Scan for the cell matching the given text and deliver its (X, Y) coordinate at center. 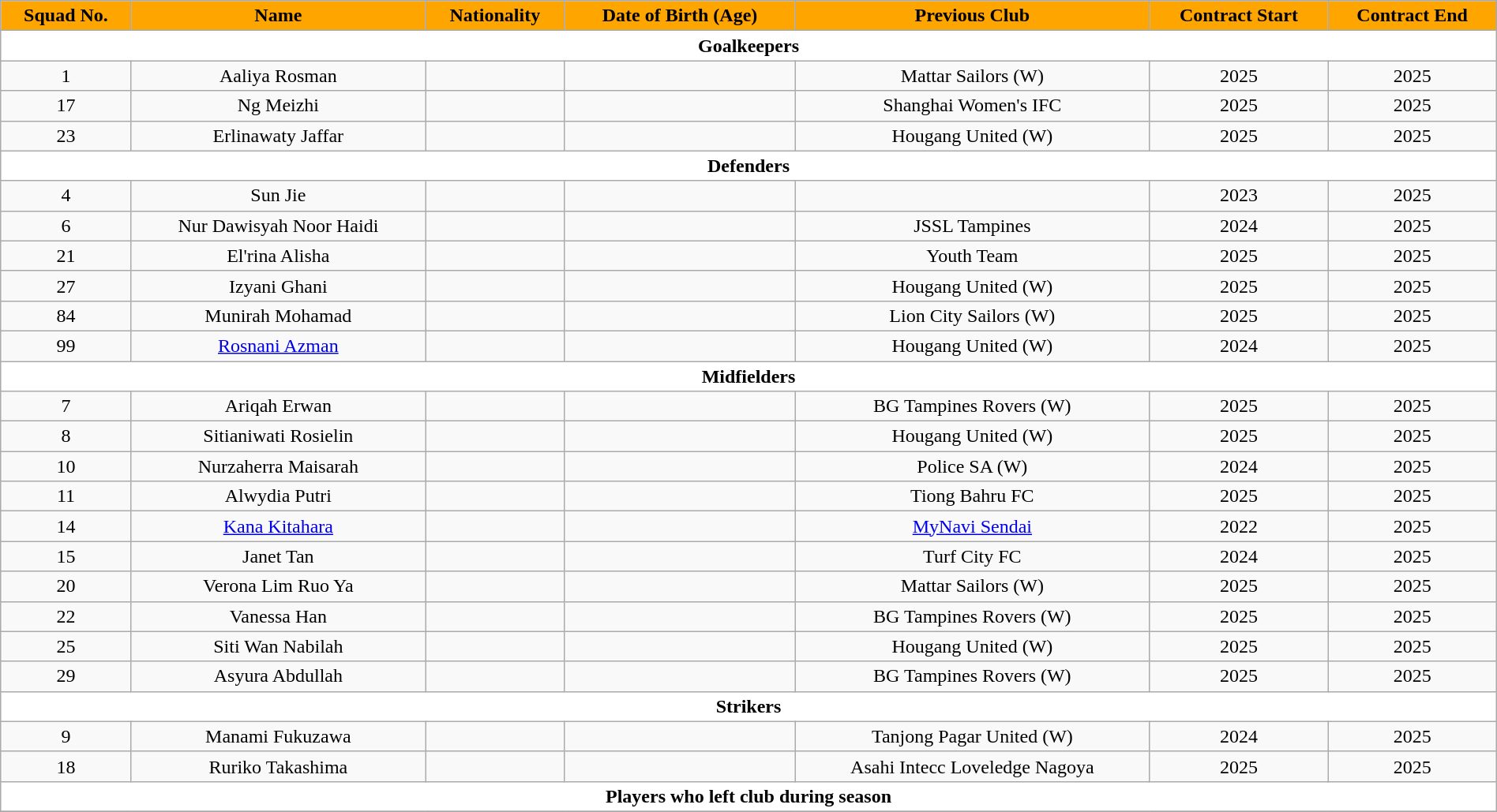
21 (66, 256)
29 (66, 676)
Rosnani Azman (278, 346)
Munirah Mohamad (278, 316)
Verona Lim Ruo Ya (278, 586)
Turf City FC (973, 556)
8 (66, 436)
10 (66, 466)
Asahi Intecc Loveledge Nagoya (973, 766)
18 (66, 766)
Nationality (494, 16)
MyNavi Sendai (973, 526)
Asyura Abdullah (278, 676)
JSSL Tampines (973, 226)
Tiong Bahru FC (973, 496)
Contract Start (1239, 16)
Contract End (1412, 16)
Nur Dawisyah Noor Haidi (278, 226)
Squad No. (66, 16)
2022 (1239, 526)
Alwydia Putri (278, 496)
Ruriko Takashima (278, 766)
15 (66, 556)
Strikers (748, 706)
84 (66, 316)
Erlinawaty Jaffar (278, 136)
14 (66, 526)
Youth Team (973, 256)
27 (66, 286)
Siti Wan Nabilah (278, 646)
Izyani Ghani (278, 286)
Shanghai Women's IFC (973, 106)
Police SA (W) (973, 466)
7 (66, 406)
9 (66, 736)
1 (66, 76)
Defenders (748, 166)
Sitianiwati Rosielin (278, 436)
Tanjong Pagar United (W) (973, 736)
22 (66, 616)
17 (66, 106)
Sun Jie (278, 196)
Lion City Sailors (W) (973, 316)
Ariqah Erwan (278, 406)
23 (66, 136)
Aaliya Rosman (278, 76)
Players who left club during season (748, 796)
11 (66, 496)
Goalkeepers (748, 46)
Kana Kitahara (278, 526)
20 (66, 586)
Nurzaherra Maisarah (278, 466)
Vanessa Han (278, 616)
25 (66, 646)
99 (66, 346)
Ng Meizhi (278, 106)
Manami Fukuzawa (278, 736)
Janet Tan (278, 556)
Date of Birth (Age) (680, 16)
Midfielders (748, 376)
Name (278, 16)
6 (66, 226)
2023 (1239, 196)
Previous Club (973, 16)
El'rina Alisha (278, 256)
4 (66, 196)
